Extract the (x, y) coordinate from the center of the cell holding the provided text.  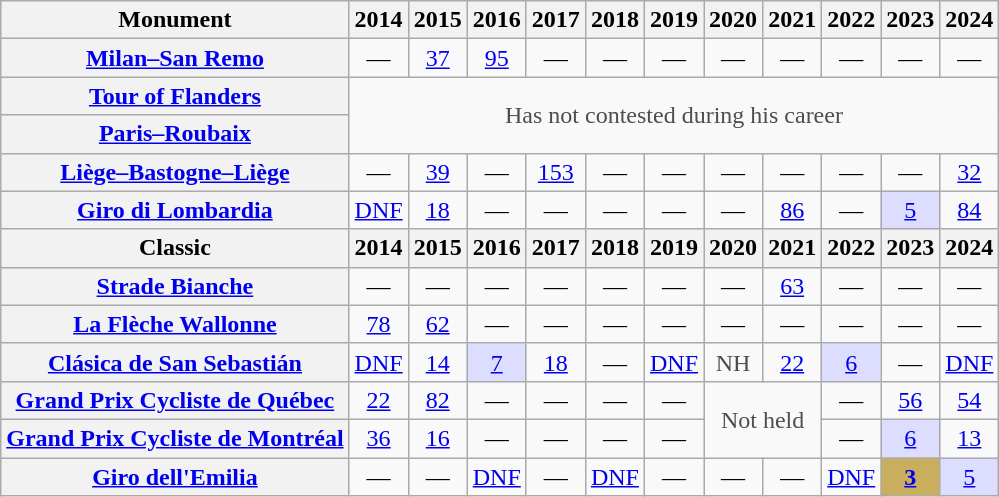
Giro di Lombardia (175, 210)
82 (438, 400)
14 (438, 362)
39 (438, 172)
7 (496, 362)
Milan–San Remo (175, 58)
62 (438, 324)
Has not contested during his career (674, 115)
56 (910, 400)
16 (438, 438)
63 (792, 286)
Strade Bianche (175, 286)
Grand Prix Cycliste de Québec (175, 400)
Giro dell'Emilia (175, 477)
84 (970, 210)
La Flèche Wallonne (175, 324)
54 (970, 400)
13 (970, 438)
Classic (175, 248)
Monument (175, 20)
NH (734, 362)
Paris–Roubaix (175, 134)
Tour of Flanders (175, 96)
36 (378, 438)
86 (792, 210)
32 (970, 172)
37 (438, 58)
Grand Prix Cycliste de Montréal (175, 438)
Clásica de San Sebastián (175, 362)
Not held (763, 419)
3 (910, 477)
153 (556, 172)
95 (496, 58)
78 (378, 324)
Liège–Bastogne–Liège (175, 172)
